Detect which cell encompasses the target text, then output its (X, Y) center coordinate. 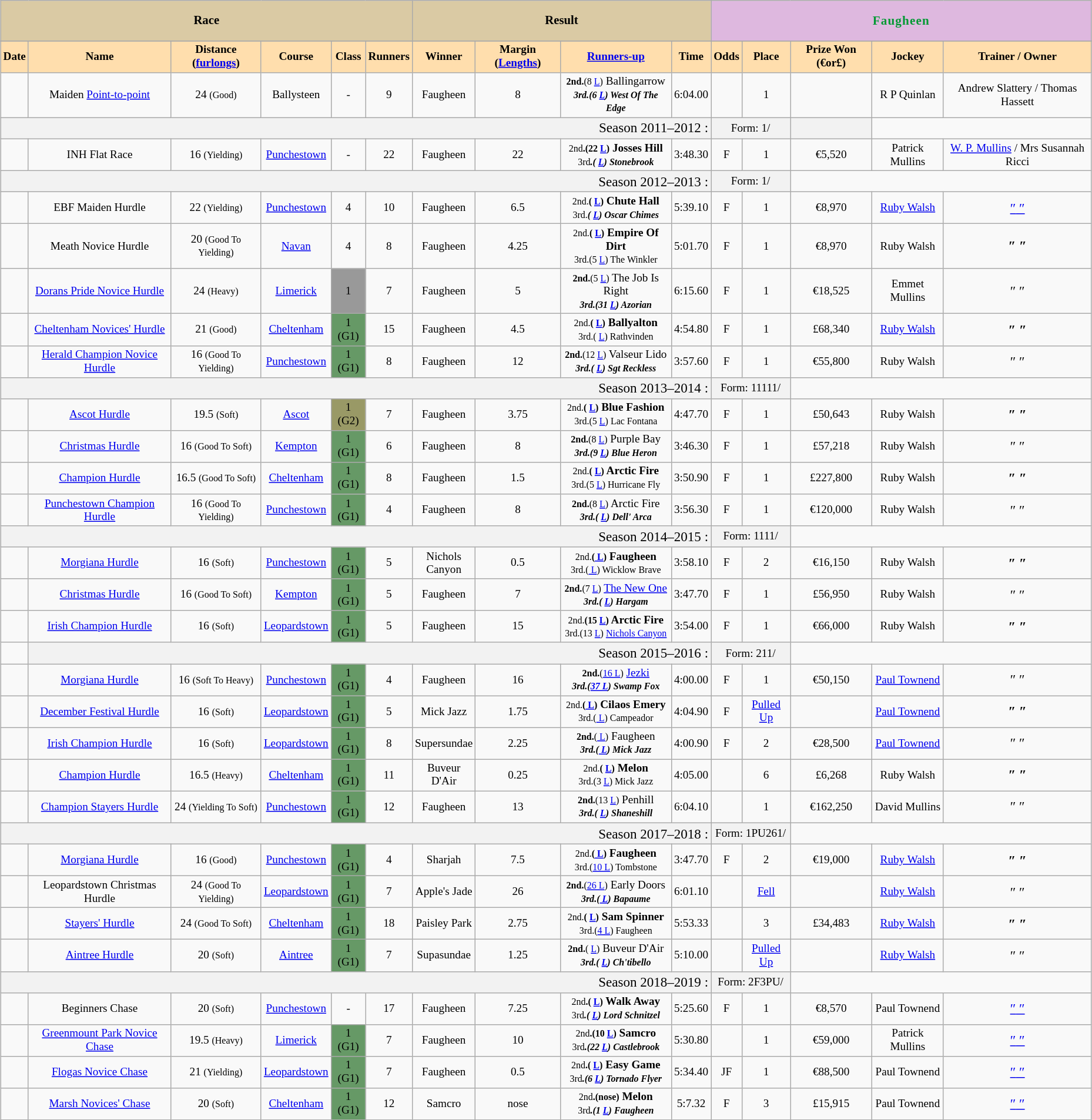
Name (99, 56)
24 (Good To Yielding) (216, 891)
1.25 (518, 955)
€66,000 (831, 626)
EBF Maiden Hurdle (99, 207)
5:01.70 (691, 246)
Flogas Novice Chase (99, 1072)
0.25 (518, 775)
Herald Champion Novice Hurdle (99, 361)
€55,800 (831, 361)
21 (Yielding) (216, 1072)
Aintree (296, 955)
5:53.33 (691, 924)
€5,520 (831, 155)
€162,250 (831, 807)
Champion Stayers Hurdle (99, 807)
16 (518, 679)
Margin (Lengths) (518, 56)
Ballysteen (296, 95)
21 (Good) (216, 330)
18 (389, 924)
16 (Yielding) (216, 155)
€88,500 (831, 1072)
4:04.90 (691, 712)
Odds (726, 56)
Trainer / Owner (1017, 56)
19.5 (Soft) (216, 414)
Maiden Point-to-point (99, 95)
£34,483 (831, 924)
Andrew Slattery / Thomas Hassett (1017, 95)
€120,000 (831, 510)
Supasundae (444, 955)
2nd.(22 L) Josses Hill3rd.( L) Stonebrook (616, 155)
5:7.32 (691, 1104)
Form: 2F3PU/ (751, 982)
Samcro (444, 1104)
Emmet Mullins (908, 291)
Distance (furlongs) (216, 56)
Buveur D'Air (444, 775)
£68,340 (831, 330)
6.5 (518, 207)
4:05.00 (691, 775)
1 (G2) (348, 414)
W. P. Mullins / Mrs Susannah Ricci (1017, 155)
6:15.60 (691, 291)
3:54.00 (691, 626)
Paisley Park (444, 924)
2nd.( L) Faugheen 3rd.( L) Wicklow Brave (616, 563)
2nd.(16 L) Jezki 3rd.(37 L) Swamp Fox (616, 679)
Season 2017–2018 : (356, 833)
7.25 (518, 1008)
3:50.90 (691, 478)
Punchestown Champion Hurdle (99, 510)
3.75 (518, 414)
2nd.( L) Chute Hall3rd.( L) Oscar Chimes (616, 207)
2nd.(5 L) The Job Is Right3rd.(31 L) Azorian (616, 291)
Form: 11111/ (751, 388)
4.5 (518, 330)
€19,000 (831, 860)
24 (Good) (216, 95)
2nd.( L) Blue Fashion 3rd.(5 L) Lac Fontana (616, 414)
5:34.40 (691, 1072)
2nd.(8 L) Purple Bay 3rd.(9 L) Blue Heron (616, 446)
2nd.( L) Buveur D'Air 3rd.( L) Ch'tibello (616, 955)
Winner (444, 56)
2nd.( L) Faugheen 3rd.(10 L) Tombstone (616, 860)
R P Quinlan (908, 95)
24 (Good To Soft) (216, 924)
Fell (766, 891)
Class (348, 56)
£227,800 (831, 478)
24 (Yielding To Soft) (216, 807)
Runners-up (616, 56)
3:57.60 (691, 361)
3:58.10 (691, 563)
2.25 (518, 743)
Dorans Pride Novice Hurdle (99, 291)
19.5 (Heavy) (216, 1040)
3:46.30 (691, 446)
13 (518, 807)
JF (726, 1072)
Ascot Hurdle (99, 414)
2nd.(8 L) Arctic Fire 3rd.( L) Dell' Arca (616, 510)
11 (389, 775)
Cheltenham Novices' Hurdle (99, 330)
Season 2015–2016 : (369, 653)
4:47.70 (691, 414)
December Festival Hurdle (99, 712)
Jockey (908, 56)
€28,500 (831, 743)
20 (Good To Yielding) (216, 246)
2nd.( L) Empire Of Dirt 3rd.(5 L) The Winkler (616, 246)
Nichols Canyon (444, 563)
Supersundae (444, 743)
4:54.80 (691, 330)
16.5 (Heavy) (216, 775)
4.25 (518, 246)
5:25.60 (691, 1008)
Place (766, 56)
Form: 1111/ (751, 536)
2nd.(10 L) Samcro3rd.(22 L) Castlebrook (616, 1040)
26 (518, 891)
6:04.10 (691, 807)
24 (Heavy) (216, 291)
€50,150 (831, 679)
2nd.( L) Arctic Fire 3rd.(5 L) Hurricane Fly (616, 478)
Sharjah (444, 860)
Form: 1PU261/ (751, 833)
7.5 (518, 860)
9 (389, 95)
2nd.( L) Melon 3rd.(3 L) Mick Jazz (616, 775)
Greenmount Park Novice Chase (99, 1040)
Course (296, 56)
2.75 (518, 924)
17 (389, 1008)
3:56.30 (691, 510)
6:04.00 (691, 95)
Season 2012–2013 : (356, 181)
Mick Jazz (444, 712)
Season 2011–2012 : (356, 128)
Marsh Novices' Chase (99, 1104)
Runners (389, 56)
3:48.30 (691, 155)
Time (691, 56)
Aintree Hurdle (99, 955)
Leopardstown Christmas Hurdle (99, 891)
Navan (296, 246)
Beginners Chase (99, 1008)
Season 2014–2015 : (356, 536)
2nd.(15 L) Arctic Fire 3rd.(13 L) Nichols Canyon (616, 626)
€59,000 (831, 1040)
6:01.10 (691, 891)
5:39.10 (691, 207)
2nd.( L) Sam Spinner 3rd.(4 L) Faugheen (616, 924)
Race (207, 21)
£15,915 (831, 1104)
2nd.(26 L) Early Doors 3rd.( L) Bapaume (616, 891)
4:00.00 (691, 679)
Ascot (296, 414)
Prize Won (€or£) (831, 56)
£57,218 (831, 446)
2nd.(8 L) Ballingarrow3rd.(6 L) West Of The Edge (616, 95)
2nd.(12 L) Valseur Lido 3rd.( L) Sgt Reckless (616, 361)
Result (562, 21)
Date (15, 56)
nose (518, 1104)
2nd.(13 L) Penhill 3rd.( L) Shaneshill (616, 807)
5:30.80 (691, 1040)
£6,268 (831, 775)
2nd.( L) Faugheen 3rd.( L) Mick Jazz (616, 743)
2nd.( L) Easy Game3rd.(6 L) Tornado Flyer (616, 1072)
Meath Novice Hurdle (99, 246)
£50,643 (831, 414)
16 (Good) (216, 860)
Stayers' Hurdle (99, 924)
Season 2013–2014 : (356, 388)
€18,525 (831, 291)
16.5 (Good To Soft) (216, 478)
Form: 211/ (751, 653)
INH Flat Race (99, 155)
22 (Yielding) (216, 207)
1.75 (518, 712)
1.5 (518, 478)
2nd.( L) Ballyalton 3rd.( L) Rathvinden (616, 330)
2nd.( L) Walk Away3rd.( L) Lord Schnitzel (616, 1008)
€8,570 (831, 1008)
2nd.( L) Cilaos Emery 3rd.( L) Campeador (616, 712)
4:00.90 (691, 743)
Apple's Jade (444, 891)
Season 2018–2019 : (356, 982)
2nd.(nose) Melon3rd.(1 L) Faugheen (616, 1104)
David Mullins (908, 807)
2nd.(7 L) The New One 3rd.( L) Hargam (616, 595)
€16,150 (831, 563)
5:10.00 (691, 955)
16 (Soft To Heavy) (216, 679)
£56,950 (831, 595)
